Find where the given text appears and provide that cell's center as (X, Y) coordinate. 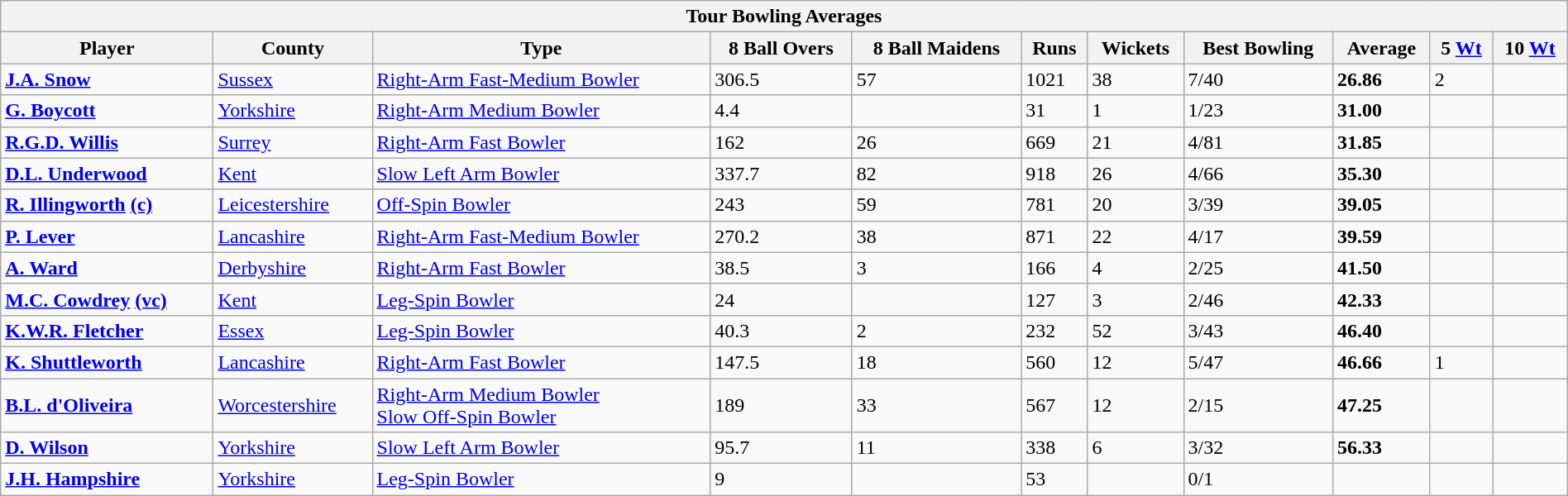
11 (936, 448)
D. Wilson (108, 448)
Off-Spin Bowler (541, 205)
22 (1135, 236)
2/15 (1259, 405)
53 (1054, 479)
Right-Arm Medium Bowler Slow Off-Spin Bowler (541, 405)
County (293, 48)
10 Wt (1530, 48)
47.25 (1382, 405)
2/46 (1259, 299)
33 (936, 405)
P. Lever (108, 236)
G. Boycott (108, 111)
59 (936, 205)
2/25 (1259, 268)
560 (1054, 362)
0/1 (1259, 479)
46.40 (1382, 331)
232 (1054, 331)
5/47 (1259, 362)
18 (936, 362)
162 (781, 142)
8 Ball Maidens (936, 48)
8 Ball Overs (781, 48)
7/40 (1259, 79)
J.A. Snow (108, 79)
56.33 (1382, 448)
918 (1054, 174)
41.50 (1382, 268)
306.5 (781, 79)
52 (1135, 331)
Player (108, 48)
21 (1135, 142)
127 (1054, 299)
Sussex (293, 79)
337.7 (781, 174)
31.85 (1382, 142)
338 (1054, 448)
82 (936, 174)
Derbyshire (293, 268)
4/66 (1259, 174)
35.30 (1382, 174)
166 (1054, 268)
6 (1135, 448)
42.33 (1382, 299)
24 (781, 299)
781 (1054, 205)
K. Shuttleworth (108, 362)
4.4 (781, 111)
4/81 (1259, 142)
270.2 (781, 236)
Average (1382, 48)
1021 (1054, 79)
A. Ward (108, 268)
57 (936, 79)
871 (1054, 236)
Best Bowling (1259, 48)
567 (1054, 405)
Tour Bowling Averages (784, 17)
1/23 (1259, 111)
M.C. Cowdrey (vc) (108, 299)
147.5 (781, 362)
Type (541, 48)
26.86 (1382, 79)
B.L. d'Oliveira (108, 405)
R. Illingworth (c) (108, 205)
D.L. Underwood (108, 174)
K.W.R. Fletcher (108, 331)
Surrey (293, 142)
31 (1054, 111)
Worcestershire (293, 405)
31.00 (1382, 111)
Runs (1054, 48)
40.3 (781, 331)
Right-Arm Medium Bowler (541, 111)
3/39 (1259, 205)
Essex (293, 331)
4/17 (1259, 236)
J.H. Hampshire (108, 479)
3/32 (1259, 448)
243 (781, 205)
20 (1135, 205)
38.5 (781, 268)
5 Wt (1460, 48)
Wickets (1135, 48)
39.59 (1382, 236)
39.05 (1382, 205)
189 (781, 405)
46.66 (1382, 362)
R.G.D. Willis (108, 142)
Leicestershire (293, 205)
9 (781, 479)
4 (1135, 268)
3/43 (1259, 331)
95.7 (781, 448)
669 (1054, 142)
